Locate the cell with the specified text and output its [x, y] center coordinate. 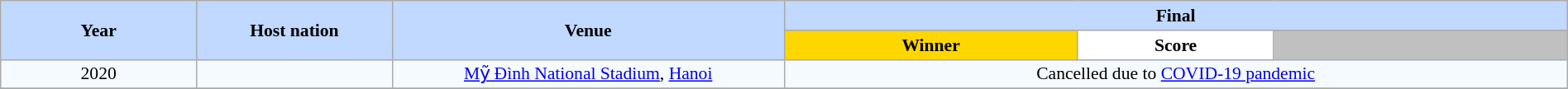
Cancelled due to COVID-19 pandemic [1176, 74]
Venue [588, 30]
Score [1176, 45]
Mỹ Đình National Stadium, Hanoi [588, 74]
Host nation [294, 30]
Year [99, 30]
2020 [99, 74]
Final [1176, 16]
Winner [931, 45]
